Pinpoint the cell where the given text exists, returning its (x, y) midpoint coordinate. 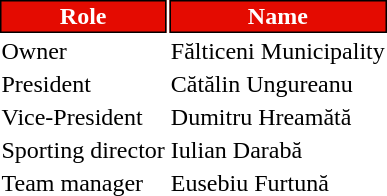
Cătălin Ungureanu (278, 84)
Dumitru Hreamătă (278, 117)
Fălticeni Municipality (278, 51)
Owner (83, 51)
Name (278, 16)
Iulian Darabă (278, 150)
President (83, 84)
Role (83, 16)
Sporting director (83, 150)
Vice-President (83, 117)
